From the cell containing the given text, extract its center point as [x, y] coordinate. 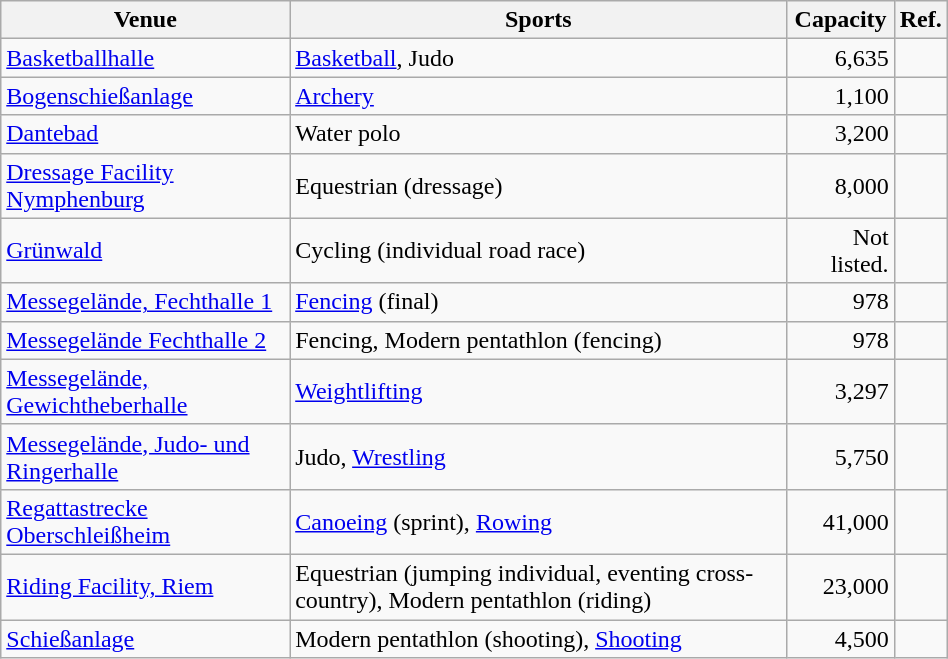
5,750 [840, 456]
8,000 [840, 186]
Basketballhalle [146, 58]
Not listed. [840, 250]
Canoeing (sprint), Rowing [538, 522]
Messegelände Fechthalle 2 [146, 340]
Messegelände, Judo- und Ringerhalle [146, 456]
Cycling (individual road race) [538, 250]
Regattastrecke Oberschleißheim [146, 522]
Equestrian (jumping individual, eventing cross-country), Modern pentathlon (riding) [538, 586]
Bogenschießanlage [146, 96]
Capacity [840, 20]
Archery [538, 96]
4,500 [840, 639]
Messegelände, Gewichtheberhalle [146, 392]
Dressage Facility Nymphenburg [146, 186]
Grünwald [146, 250]
Water polo [538, 134]
6,635 [840, 58]
Riding Facility, Riem [146, 586]
3,297 [840, 392]
Equestrian (dressage) [538, 186]
41,000 [840, 522]
Sports [538, 20]
Messegelände, Fechthalle 1 [146, 302]
Venue [146, 20]
Judo, Wrestling [538, 456]
Fencing (final) [538, 302]
Dantebad [146, 134]
1,100 [840, 96]
23,000 [840, 586]
Schießanlage [146, 639]
Weightlifting [538, 392]
Ref. [920, 20]
Fencing, Modern pentathlon (fencing) [538, 340]
Basketball, Judo [538, 58]
Modern pentathlon (shooting), Shooting [538, 639]
3,200 [840, 134]
